Locate the cell with the specified text and output its [X, Y] center coordinate. 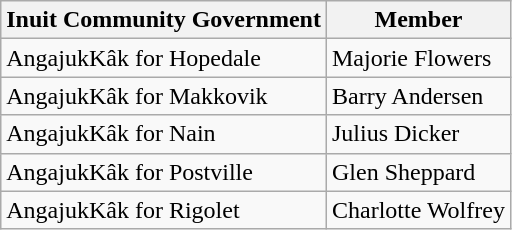
Charlotte Wolfrey [418, 210]
AngajukKâk for Nain [164, 134]
AngajukKâk for Postville [164, 172]
Glen Sheppard [418, 172]
AngajukKâk for Makkovik [164, 96]
AngajukKâk for Rigolet [164, 210]
Majorie Flowers [418, 58]
Barry Andersen [418, 96]
Julius Dicker [418, 134]
Member [418, 20]
Inuit Community Government [164, 20]
AngajukKâk for Hopedale [164, 58]
